Pinpoint the cell where the given text exists, returning its [x, y] midpoint coordinate. 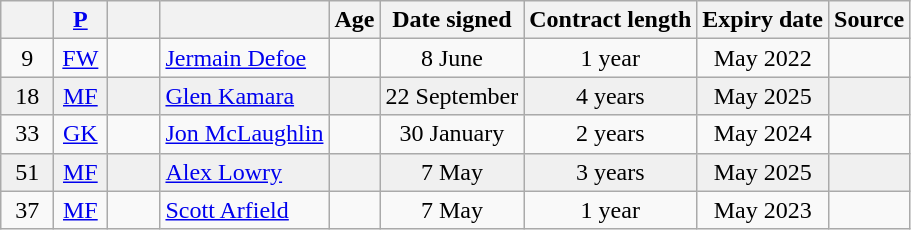
Scott Arfield [244, 210]
May 2024 [763, 134]
May 2022 [763, 58]
Jermain Defoe [244, 58]
Age [354, 20]
9 [28, 58]
Expiry date [763, 20]
GK [80, 134]
Jon McLaughlin [244, 134]
Glen Kamara [244, 96]
33 [28, 134]
Source [870, 20]
30 January [452, 134]
22 September [452, 96]
18 [28, 96]
8 June [452, 58]
37 [28, 210]
Alex Lowry [244, 172]
Date signed [452, 20]
FW [80, 58]
51 [28, 172]
P [80, 20]
3 years [610, 172]
May 2023 [763, 210]
Contract length [610, 20]
2 years [610, 134]
4 years [610, 96]
